Output the [X, Y] coordinate of the center of the cell containing the given text.  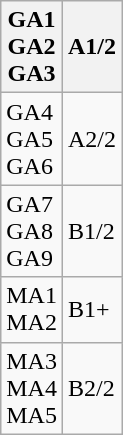
MA3MA4MA5 [32, 388]
B1+ [92, 310]
A1/2 [92, 47]
GA4GA5GA6 [32, 139]
B2/2 [92, 388]
GA1GA2GA3 [32, 47]
GA7GA8GA9 [32, 231]
A2/2 [92, 139]
MA1MA2 [32, 310]
B1/2 [92, 231]
